Return (x, y) of the center of cell containing provided text 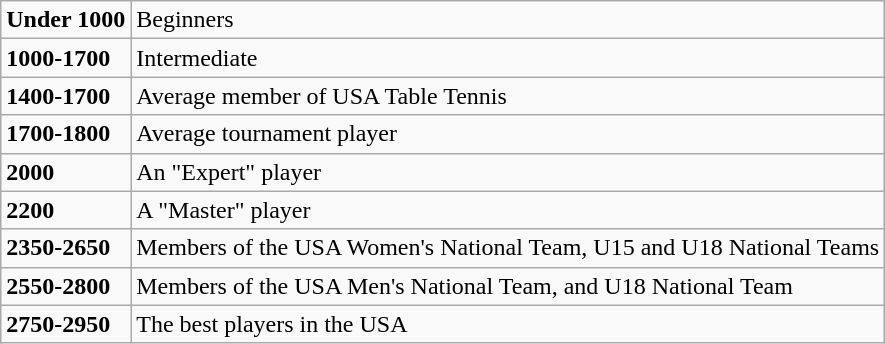
1400-1700 (66, 96)
The best players in the USA (508, 324)
1700-1800 (66, 134)
1000-1700 (66, 58)
A "Master" player (508, 210)
2000 (66, 172)
2350-2650 (66, 248)
Members of the USA Men's National Team, and U18 National Team (508, 286)
2550-2800 (66, 286)
2200 (66, 210)
Members of the USA Women's National Team, U15 and U18 National Teams (508, 248)
Under 1000 (66, 20)
Intermediate (508, 58)
2750-2950 (66, 324)
An "Expert" player (508, 172)
Average tournament player (508, 134)
Beginners (508, 20)
Average member of USA Table Tennis (508, 96)
